Find where the given text appears and provide that cell's center as [x, y] coordinate. 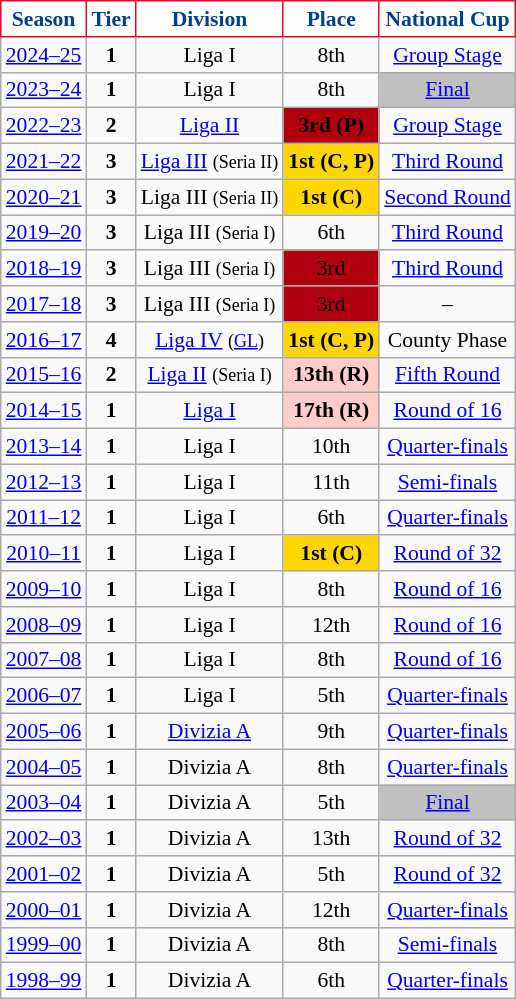
3rd (P) [331, 126]
2015–16 [44, 375]
2019–20 [44, 233]
Liga II (Seria I) [210, 375]
13th [331, 839]
2001–02 [44, 874]
Division [210, 19]
2004–05 [44, 767]
2021–22 [44, 162]
Second Round [448, 197]
2022–23 [44, 126]
2000–01 [44, 910]
2003–04 [44, 803]
2016–17 [44, 340]
2009–10 [44, 589]
2023–24 [44, 90]
2008–09 [44, 625]
Place [331, 19]
Fifth Round [448, 375]
1999–00 [44, 945]
1998–99 [44, 981]
13th (R) [331, 375]
2012–13 [44, 482]
County Phase [448, 340]
2020–21 [44, 197]
4 [110, 340]
2014–15 [44, 411]
11th [331, 482]
2024–25 [44, 55]
2007–08 [44, 660]
– [448, 304]
9th [331, 732]
Liga II [210, 126]
2013–14 [44, 447]
2011–12 [44, 518]
Season [44, 19]
2002–03 [44, 839]
2017–18 [44, 304]
17th (R) [331, 411]
Liga IV (GL) [210, 340]
2005–06 [44, 732]
Tier [110, 19]
10th [331, 447]
2010–11 [44, 554]
2018–19 [44, 269]
2006–07 [44, 696]
National Cup [448, 19]
